Return [X, Y] of the center of cell containing provided text 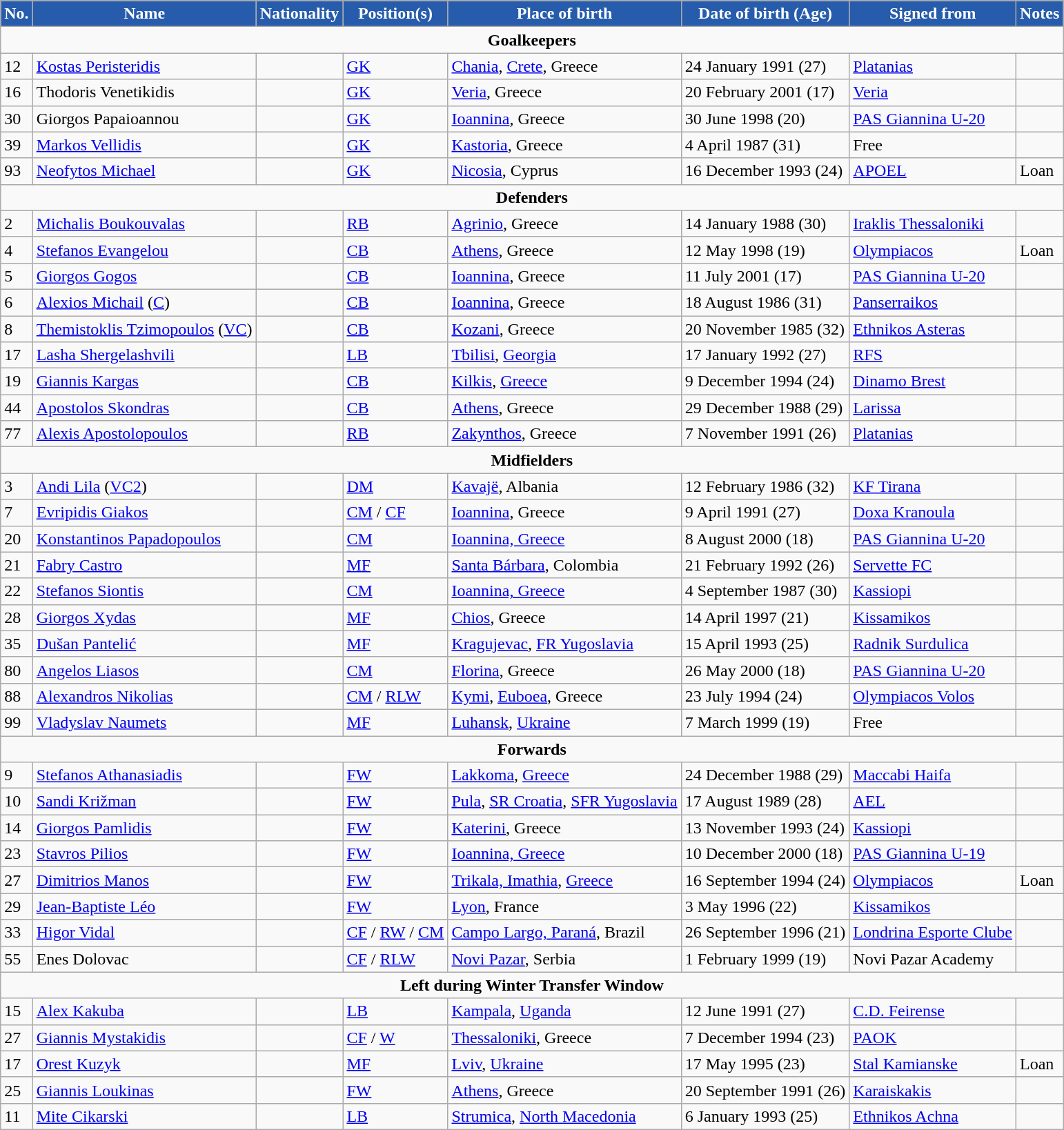
Kastoria, Greece [564, 145]
18 August 1986 (31) [765, 302]
21 February 1992 (26) [765, 565]
7 November 1991 (26) [765, 434]
10 [17, 802]
12 May 1998 (19) [765, 250]
Giannis Kargas [144, 381]
17 January 1992 (27) [765, 355]
7 [17, 513]
12 February 1986 (32) [765, 486]
26 September 1996 (21) [765, 933]
6 [17, 302]
7 December 1994 (23) [765, 1038]
Place of birth [564, 14]
Stefanos Evangelou [144, 250]
23 July 1994 (24) [765, 696]
1 February 1999 (19) [765, 959]
21 [17, 565]
20 [17, 539]
Campo Largo, Paraná, Brazil [564, 933]
Olympiacos Volos [933, 696]
4 [17, 250]
30 [17, 119]
11 [17, 1116]
PAOK [933, 1038]
Position(s) [395, 14]
Goalkeepers [532, 40]
Kragujevac, FR Yugoslavia [564, 644]
16 [17, 92]
Angelos Liasos [144, 670]
14 April 1997 (21) [765, 617]
Panserraikos [933, 302]
Evripidis Giakos [144, 513]
Florina, Greece [564, 670]
Giannis Mystakidis [144, 1038]
28 [17, 617]
Fabry Castro [144, 565]
Stal Kamianske [933, 1064]
Kilkis, Greece [564, 381]
Giorgos Pamlidis [144, 828]
Radnik Surdulica [933, 644]
88 [17, 696]
Ethnikos Achna [933, 1116]
Enes Dolovac [144, 959]
11 July 2001 (17) [765, 276]
55 [17, 959]
4 September 1987 (30) [765, 591]
30 June 1998 (20) [765, 119]
Alexis Apostolopoulos [144, 434]
Kymi, Euboea, Greece [564, 696]
Orest Kuzyk [144, 1064]
CF / RW / CM [395, 933]
Iraklis Thessaloniki [933, 224]
Strumica, North Macedonia [564, 1116]
Forwards [532, 749]
Vladyslav Naumets [144, 722]
13 November 1993 (24) [765, 828]
7 March 1999 (19) [765, 722]
Giorgos Xydas [144, 617]
Dimitrios Manos [144, 880]
Higor Vidal [144, 933]
4 April 1987 (31) [765, 145]
Veria [933, 92]
17 May 1995 (23) [765, 1064]
No. [17, 14]
15 [17, 1011]
29 December 1988 (29) [765, 408]
Ethnikos Asteras [933, 329]
Agrinio, Greece [564, 224]
Dinamo Brest [933, 381]
80 [17, 670]
23 [17, 854]
26 May 2000 (18) [765, 670]
Katerini, Greece [564, 828]
16 December 1993 (24) [765, 171]
Michalis Boukouvalas [144, 224]
Santa Bárbara, Colombia [564, 565]
Alex Kakuba [144, 1011]
Thessaloniki, Greece [564, 1038]
Date of birth (Age) [765, 14]
12 [17, 66]
44 [17, 408]
Stavros Pilios [144, 854]
6 January 1993 (25) [765, 1116]
Themistoklis Tzimopoulos (VC) [144, 329]
Neofytos Michael [144, 171]
Konstantinos Papadopoulos [144, 539]
Nicosia, Cyprus [564, 171]
12 June 1991 (27) [765, 1011]
Signed from [933, 14]
Nationality [299, 14]
9 April 1991 (27) [765, 513]
17 August 1989 (28) [765, 802]
19 [17, 381]
Servette FC [933, 565]
Apostolos Skondras [144, 408]
Novi Pazar, Serbia [564, 959]
8 August 2000 (18) [765, 539]
Lyon, France [564, 906]
Alexios Michail (C) [144, 302]
5 [17, 276]
Defenders [532, 197]
Alexandros Nikolias [144, 696]
33 [17, 933]
Londrina Esporte Clube [933, 933]
Kostas Peristeridis [144, 66]
10 December 2000 (18) [765, 854]
Lakkoma, Greece [564, 775]
Veria, Greece [564, 92]
39 [17, 145]
Larissa [933, 408]
Lviv, Ukraine [564, 1064]
Chania, Crete, Greece [564, 66]
29 [17, 906]
Kavajë, Albania [564, 486]
8 [17, 329]
C.D. Feirense [933, 1011]
99 [17, 722]
3 [17, 486]
Sandi Križman [144, 802]
35 [17, 644]
2 [17, 224]
3 May 1996 (22) [765, 906]
Giorgos Gogos [144, 276]
15 April 1993 (25) [765, 644]
9 [17, 775]
9 December 1994 (24) [765, 381]
Andi Lila (VC2) [144, 486]
Chios, Greece [564, 617]
Left during Winter Transfer Window [532, 985]
CF / RLW [395, 959]
20 November 1985 (32) [765, 329]
16 September 1994 (24) [765, 880]
Novi Pazar Academy [933, 959]
Notes [1040, 14]
PAS Giannina U-19 [933, 854]
Tbilisi, Georgia [564, 355]
RFS [933, 355]
Giannis Loukinas [144, 1090]
24 December 1988 (29) [765, 775]
24 January 1991 (27) [765, 66]
Giorgos Papaioannou [144, 119]
Karaiskakis [933, 1090]
93 [17, 171]
Lasha Shergelashvili [144, 355]
Dušan Pantelić [144, 644]
Markos Vellidis [144, 145]
20 February 2001 (17) [765, 92]
AEL [933, 802]
CM / RLW [395, 696]
APOEL [933, 171]
Zakynthos, Greece [564, 434]
Stefanos Athanasiadis [144, 775]
Doxa Kranoula [933, 513]
KF Tirana [933, 486]
14 [17, 828]
Kozani, Greece [564, 329]
25 [17, 1090]
20 September 1991 (26) [765, 1090]
Thodoris Venetikidis [144, 92]
Mite Cikarski [144, 1116]
Jean-Baptiste Léo [144, 906]
Luhansk, Ukraine [564, 722]
DM [395, 486]
Trikala, Imathia, Greece [564, 880]
Pula, SR Croatia, SFR Yugoslavia [564, 802]
14 January 1988 (30) [765, 224]
Midfielders [532, 460]
CF / W [395, 1038]
CM / CF [395, 513]
22 [17, 591]
Stefanos Siontis [144, 591]
Kampala, Uganda [564, 1011]
Name [144, 14]
77 [17, 434]
Maccabi Haifa [933, 775]
